Search for the cell housing the specified text and yield its [x, y] center coordinate. 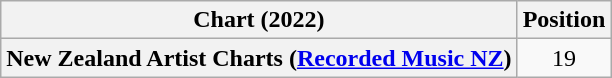
Chart (2022) [259, 20]
19 [564, 58]
Position [564, 20]
New Zealand Artist Charts (Recorded Music NZ) [259, 58]
